Return [X, Y] of the center of cell containing provided text 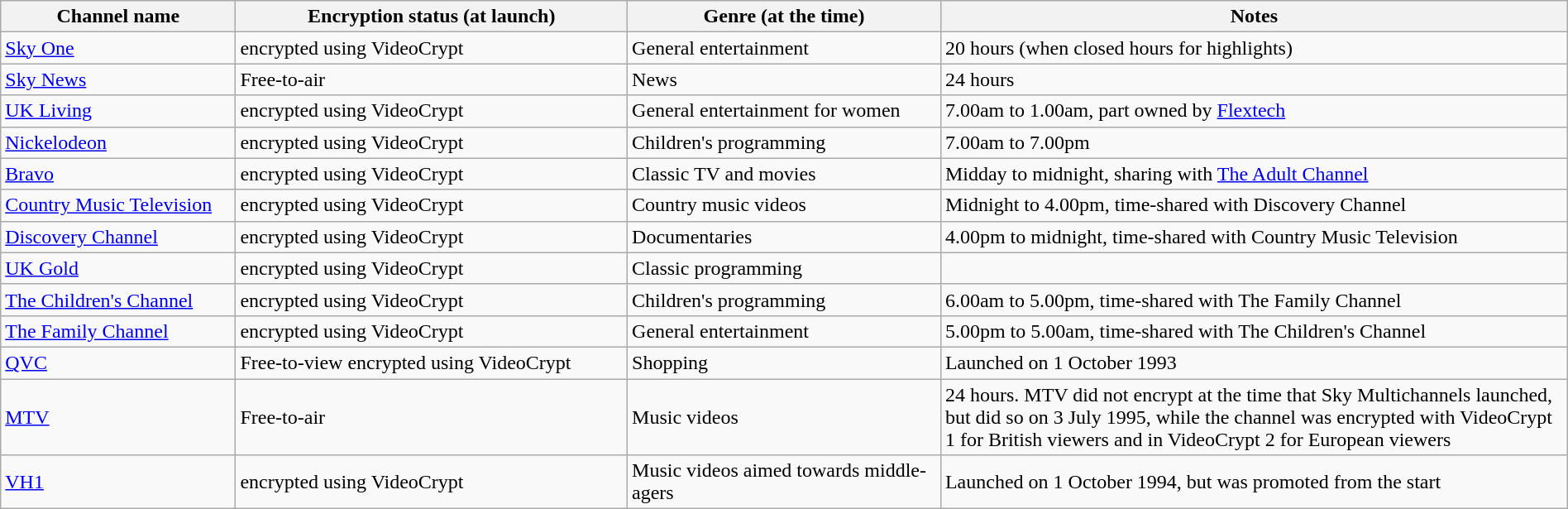
Classic TV and movies [784, 174]
General entertainment for women [784, 111]
6.00am to 5.00pm, time-shared with The Family Channel [1254, 300]
Nickelodeon [118, 142]
The Family Channel [118, 331]
QVC [118, 363]
Genre (at the time) [784, 17]
Documentaries [784, 237]
Free-to-view encrypted using VideoCrypt [432, 363]
Bravo [118, 174]
Classic programming [784, 268]
24 hours [1254, 79]
Country Music Television [118, 205]
Discovery Channel [118, 237]
The Children's Channel [118, 300]
Midnight to 4.00pm, time-shared with Discovery Channel [1254, 205]
7.00am to 1.00am, part owned by Flextech [1254, 111]
News [784, 79]
Encryption status (at launch) [432, 17]
Sky News [118, 79]
Notes [1254, 17]
Music videos [784, 417]
MTV [118, 417]
20 hours (when closed hours for highlights) [1254, 48]
UK Living [118, 111]
Sky One [118, 48]
Launched on 1 October 1994, but was promoted from the start [1254, 482]
VH1 [118, 482]
Music videos aimed towards middle-agers [784, 482]
7.00am to 7.00pm [1254, 142]
UK Gold [118, 268]
4.00pm to midnight, time-shared with Country Music Television [1254, 237]
5.00pm to 5.00am, time-shared with The Children's Channel [1254, 331]
Channel name [118, 17]
Shopping [784, 363]
Launched on 1 October 1993 [1254, 363]
Country music videos [784, 205]
Midday to midnight, sharing with The Adult Channel [1254, 174]
